Identify which cell holds the provided text, then report its [x, y] central coordinate. 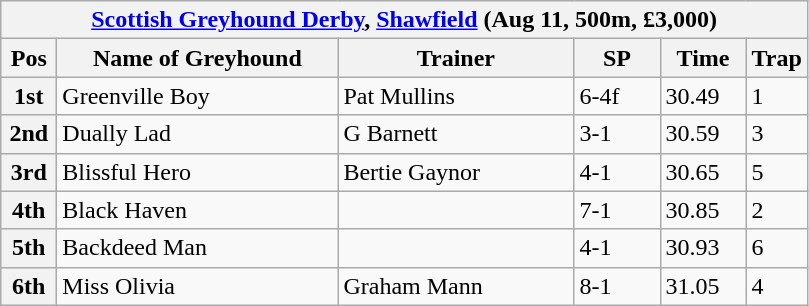
Time [703, 58]
Graham Mann [456, 286]
30.65 [703, 172]
31.05 [703, 286]
8-1 [617, 286]
Bertie Gaynor [456, 172]
3 [776, 134]
4 [776, 286]
5th [29, 248]
2nd [29, 134]
Backdeed Man [198, 248]
Pat Mullins [456, 96]
SP [617, 58]
Dually Lad [198, 134]
30.93 [703, 248]
Scottish Greyhound Derby, Shawfield (Aug 11, 500m, £3,000) [404, 20]
G Barnett [456, 134]
1st [29, 96]
6th [29, 286]
30.59 [703, 134]
Trainer [456, 58]
Miss Olivia [198, 286]
Greenville Boy [198, 96]
5 [776, 172]
3rd [29, 172]
Pos [29, 58]
3-1 [617, 134]
30.85 [703, 210]
30.49 [703, 96]
Black Haven [198, 210]
4th [29, 210]
2 [776, 210]
Trap [776, 58]
1 [776, 96]
Blissful Hero [198, 172]
Name of Greyhound [198, 58]
6 [776, 248]
6-4f [617, 96]
7-1 [617, 210]
